Return the [X, Y] coordinate for the center point of the cell that contains the specified text.  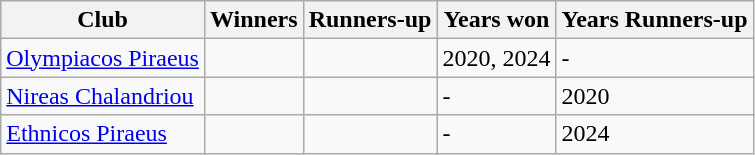
Ethnicos Piraeus [103, 134]
Nireas Chalandriou [103, 96]
Club [103, 20]
2020, 2024 [496, 58]
2024 [654, 134]
Winners [254, 20]
Years Runners-up [654, 20]
2020 [654, 96]
Olympiacos Piraeus [103, 58]
Years won [496, 20]
Runners-up [370, 20]
